Detect which cell encompasses the target text, then output its [X, Y] center coordinate. 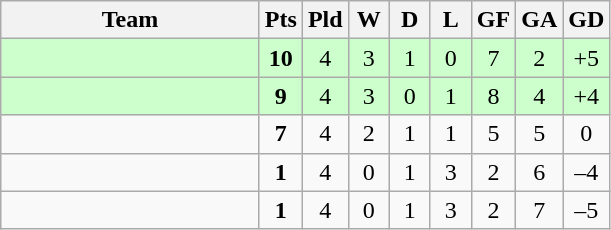
9 [280, 96]
+4 [586, 96]
GF [493, 20]
8 [493, 96]
Team [130, 20]
–5 [586, 210]
D [410, 20]
L [450, 20]
GA [540, 20]
W [368, 20]
Pld [325, 20]
GD [586, 20]
–4 [586, 172]
10 [280, 58]
Pts [280, 20]
+5 [586, 58]
6 [540, 172]
